Locate the cell with the specified text and output its (x, y) center coordinate. 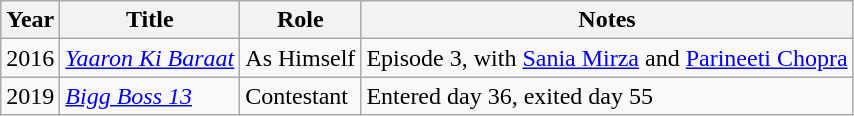
2016 (30, 58)
Title (150, 20)
Entered day 36, exited day 55 (607, 96)
Notes (607, 20)
Role (300, 20)
As Himself (300, 58)
Bigg Boss 13 (150, 96)
Contestant (300, 96)
Year (30, 20)
Yaaron Ki Baraat (150, 58)
Episode 3, with Sania Mirza and Parineeti Chopra (607, 58)
2019 (30, 96)
